Pinpoint the cell where the given text exists, returning its (X, Y) midpoint coordinate. 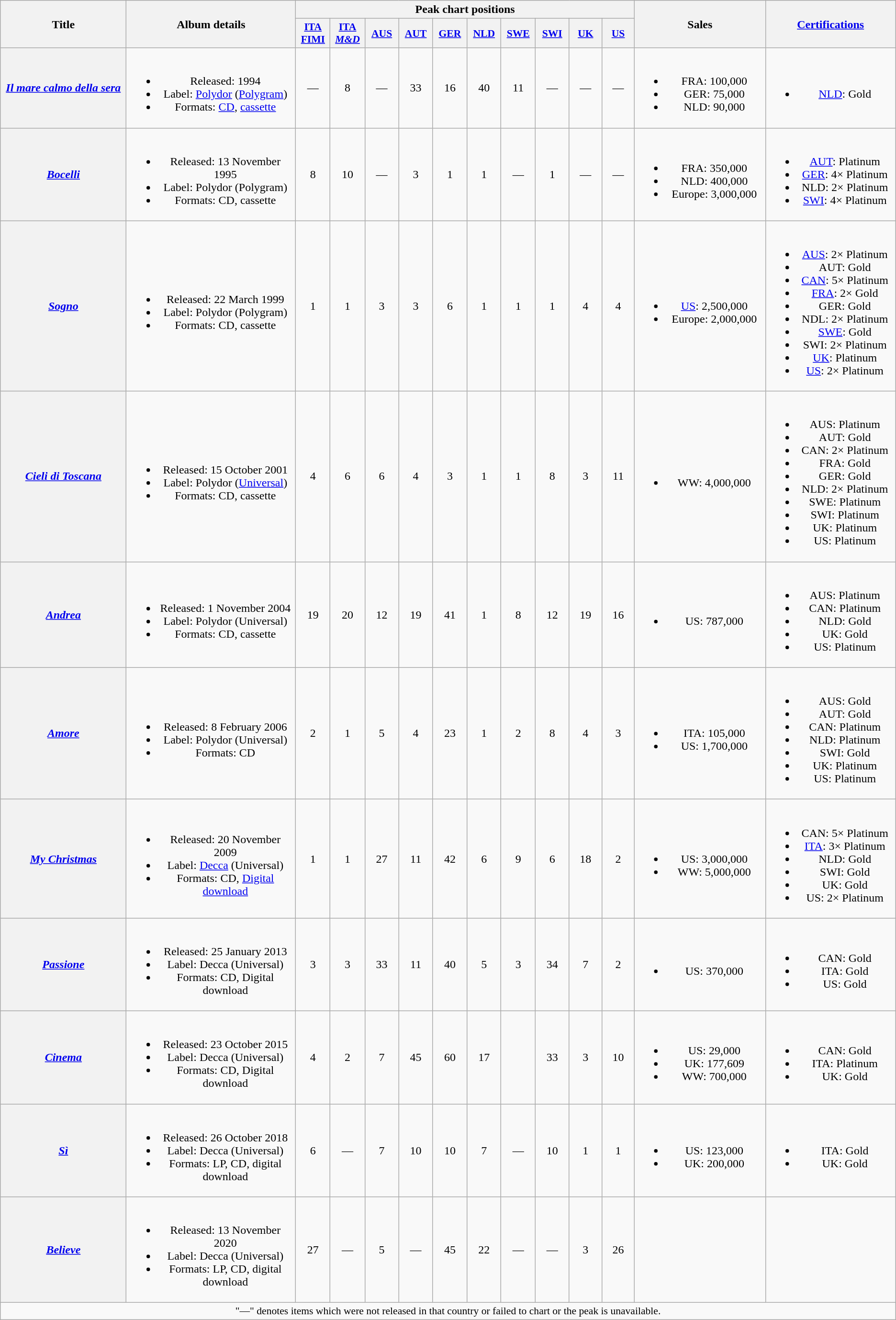
Bocelli (63, 174)
Released: 25 January 2013Label: Decca (Universal)Formats: CD, Digital download (211, 964)
AUS: GoldAUT: GoldCAN: PlatinumNLD: PlatinumSWI: GoldUK: PlatinumUS: Platinum (830, 733)
34 (552, 964)
Andrea (63, 615)
17 (484, 1057)
ITA: GoldUK: Gold (830, 1151)
My Christmas (63, 858)
20 (347, 615)
US: 123,000UK: 200,000 (700, 1151)
Released: 20 November 2009Label: Decca (Universal)Formats: CD, Digital download (211, 858)
9 (518, 858)
Certifications (830, 24)
US: 370,000 (700, 964)
ITAFIMI (313, 34)
SWE (518, 34)
CAN: GoldITA: PlatinumUK: Gold (830, 1057)
AUS: 2× PlatinumAUT: GoldCAN: 5× PlatinumFRA: 2× GoldGER: GoldNDL: 2× PlatinumSWE: GoldSWI: 2× PlatinumUK: PlatinumUS: 2× Platinum (830, 306)
ITA: 105,000US: 1,700,000 (700, 733)
41 (450, 615)
Cinema (63, 1057)
Released: 23 October 2015Label: Decca (Universal)Formats: CD, Digital download (211, 1057)
US: 787,000 (700, 615)
FRA: 100,000GER: 75,000NLD: 90,000 (700, 88)
Title (63, 24)
22 (484, 1250)
26 (618, 1250)
60 (450, 1057)
Released: 13 November 1995Label: Polydor (Polygram)Formats: CD, cassette (211, 174)
18 (586, 858)
Released: 26 October 2018Label: Decca (Universal)Formats: LP, CD, digital download (211, 1151)
WW: 4,000,000 (700, 476)
CAN: 5× PlatinumITA: 3× PlatinumNLD: GoldSWI: GoldUK: GoldUS: 2× Platinum (830, 858)
GER (450, 34)
SWI (552, 34)
Released: 13 November 2020Label: Decca (Universal)Formats: LP, CD, digital download (211, 1250)
Released: 1994Label: Polydor (Polygram)Formats: CD, cassette (211, 88)
Sales (700, 24)
AUT (415, 34)
Il mare calmo della sera (63, 88)
AUS: PlatinumAUT: GoldCAN: 2× PlatinumFRA: GoldGER: GoldNLD: 2× PlatinumSWE: PlatinumSWI: PlatinumUK: PlatinumUS: Platinum (830, 476)
Believe (63, 1250)
NLD (484, 34)
Album details (211, 24)
Sì (63, 1151)
US (618, 34)
42 (450, 858)
UK (586, 34)
NLD: Gold (830, 88)
Cieli di Toscana (63, 476)
Released: 8 February 2006Label: Polydor (Universal)Formats: CD (211, 733)
Sogno (63, 306)
ITAM&D (347, 34)
US: 29,000UK: 177,609WW: 700,000 (700, 1057)
AUT: PlatinumGER: 4× PlatinumNLD: 2× PlatinumSWI: 4× Platinum (830, 174)
Peak chart positions (465, 10)
Amore (63, 733)
US: 2,500,000Europe: 2,000,000 (700, 306)
CAN: GoldITA: GoldUS: Gold (830, 964)
US: 3,000,000WW: 5,000,000 (700, 858)
AUS (382, 34)
Released: 22 March 1999Label: Polydor (Polygram)Formats: CD, cassette (211, 306)
"—" denotes items which were not released in that country or failed to chart or the peak is unavailable. (448, 1311)
Released: 15 October 2001Label: Polydor (Universal)Formats: CD, cassette (211, 476)
Released: 1 November 2004Label: Polydor (Universal)Formats: CD, cassette (211, 615)
23 (450, 733)
FRA: 350,000NLD: 400,000Europe: 3,000,000 (700, 174)
AUS: PlatinumCAN: PlatinumNLD: GoldUK: GoldUS: Platinum (830, 615)
Passione (63, 964)
